For the text-containing cell, return its midpoint in [X, Y] coordinate format. 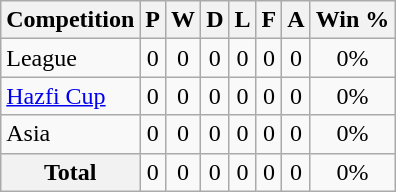
Hazfi Cup [70, 96]
L [242, 20]
Competition [70, 20]
League [70, 58]
D [215, 20]
F [269, 20]
P [153, 20]
Asia [70, 134]
Total [70, 172]
W [184, 20]
Win % [352, 20]
A [296, 20]
